Locate the cell with the specified text and output its [X, Y] center coordinate. 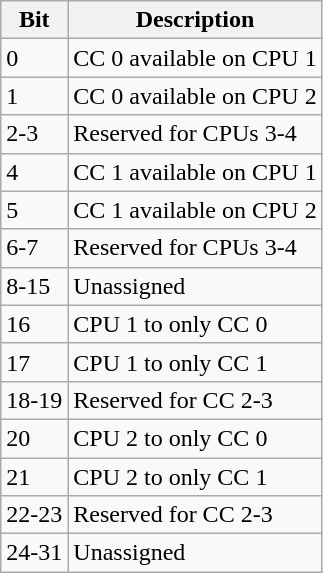
8-15 [34, 286]
16 [34, 324]
4 [34, 172]
Bit [34, 20]
22-23 [34, 515]
CC 1 available on CPU 1 [195, 172]
CPU 1 to only CC 0 [195, 324]
CPU 2 to only CC 0 [195, 438]
1 [34, 96]
6-7 [34, 248]
CC 1 available on CPU 2 [195, 210]
CPU 2 to only CC 1 [195, 477]
21 [34, 477]
5 [34, 210]
CC 0 available on CPU 1 [195, 58]
CPU 1 to only CC 1 [195, 362]
17 [34, 362]
20 [34, 438]
0 [34, 58]
18-19 [34, 400]
24-31 [34, 553]
CC 0 available on CPU 2 [195, 96]
2-3 [34, 134]
Description [195, 20]
